Scan for the cell matching the given text and deliver its (x, y) coordinate at center. 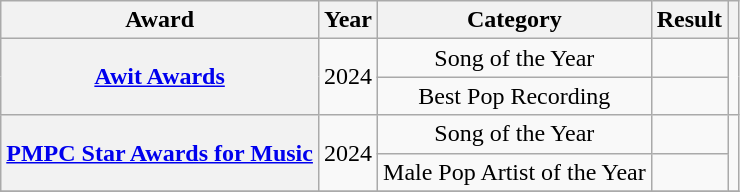
Awit Awards (160, 77)
Award (160, 20)
PMPC Star Awards for Music (160, 153)
Best Pop Recording (515, 96)
Result (689, 20)
Male Pop Artist of the Year (515, 172)
Category (515, 20)
Year (348, 20)
